Output the [X, Y] coordinate of the center of the cell containing the given text.  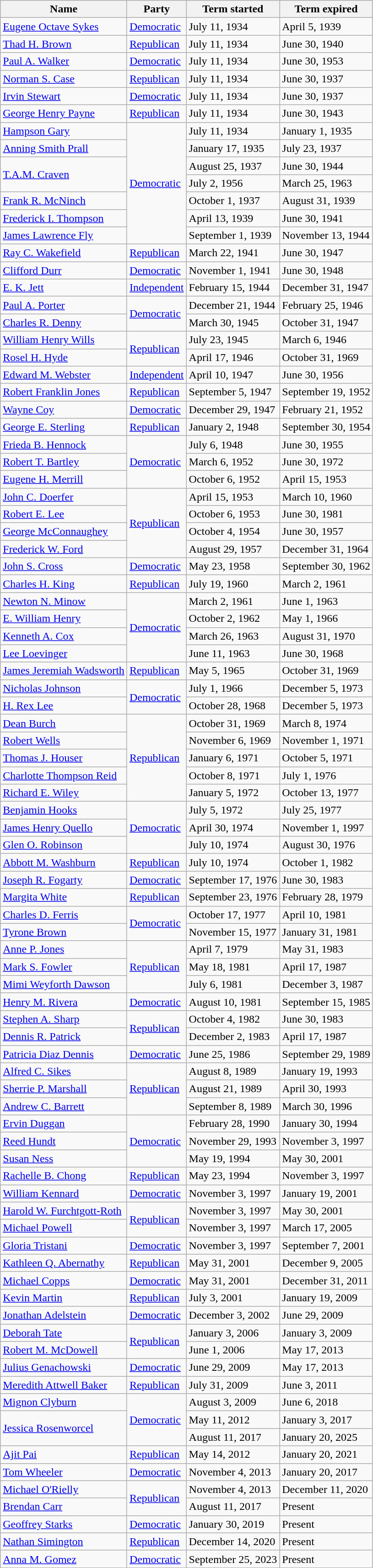
Anna M. Gomez [64, 1559]
August 8, 1989 [233, 1072]
Charles H. King [64, 584]
July 6, 1948 [233, 444]
December 31, 1964 [326, 549]
Sherrie P. Marshall [64, 1089]
January 20, 2021 [326, 1455]
June 25, 1986 [233, 1054]
Dean Burch [64, 723]
September 30, 1962 [326, 566]
December 21, 1944 [233, 305]
Deborah Tate [64, 1333]
May 5, 1965 [233, 671]
William Henry Wills [64, 340]
George E. Sterling [64, 427]
Ray C. Wakefield [64, 253]
June 30, 1956 [326, 375]
October 31, 1947 [326, 323]
December 31, 2011 [326, 1280]
May 19, 1994 [233, 1158]
September 23, 1976 [233, 897]
Eugene H. Merrill [64, 479]
December 11, 2020 [326, 1489]
John C. Doerfer [64, 496]
Henry M. Rivera [64, 1002]
September 25, 2023 [233, 1559]
July 31, 2009 [233, 1385]
February 25, 1946 [326, 305]
March 25, 1963 [326, 183]
March 30, 1945 [233, 323]
January 20, 2017 [326, 1472]
July 19, 1960 [233, 584]
George McConnaughey [64, 532]
James Henry Quello [64, 828]
June 1, 1963 [326, 601]
July 5, 1972 [233, 810]
Eugene Octave Sykes [64, 27]
Newton N. Minow [64, 601]
April 17, 1946 [233, 357]
January 6, 1971 [233, 758]
Gloria Tristani [64, 1245]
Robert M. McDowell [64, 1350]
Anne P. Jones [64, 949]
August 21, 1989 [233, 1089]
Thad H. Brown [64, 44]
November 1, 1971 [326, 740]
March 6, 1952 [233, 462]
October 6, 1952 [233, 479]
August 25, 1937 [233, 166]
November 1, 1997 [326, 828]
June 30, 1968 [326, 653]
March 10, 1960 [326, 496]
December 3, 1987 [326, 984]
Mimi Weyforth Dawson [64, 984]
December 3, 2002 [233, 1315]
August 30, 1976 [326, 845]
April 10, 1947 [233, 375]
November 15, 1977 [233, 932]
January 19, 2001 [326, 1193]
August 10, 1981 [233, 1002]
January 30, 1994 [326, 1124]
Tom Wheeler [64, 1472]
Frederick W. Ford [64, 549]
June 30, 1953 [326, 61]
January 17, 1935 [233, 148]
January 31, 1981 [326, 932]
Patricia Diaz Dennis [64, 1054]
March 22, 1941 [233, 253]
December 9, 2005 [326, 1263]
October 4, 1954 [233, 532]
June 11, 1963 [233, 653]
October 5, 1971 [326, 758]
Susan Ness [64, 1158]
Joseph R. Fogarty [64, 880]
H. Rex Lee [64, 706]
October 8, 1971 [233, 776]
October 1, 1937 [233, 200]
E. William Henry [64, 619]
June 30, 1944 [326, 166]
March 17, 2005 [326, 1228]
July 1, 1976 [326, 776]
Anning Smith Prall [64, 148]
January 19, 2009 [326, 1298]
Frieda B. Hennock [64, 444]
May 14, 2012 [233, 1455]
Jonathan Adelstein [64, 1315]
May 18, 1981 [233, 967]
September 29, 1989 [326, 1054]
Party [157, 9]
September 1, 1939 [233, 236]
September 17, 1976 [233, 880]
September 15, 1985 [326, 1002]
Mark S. Fowler [64, 967]
February 15, 1944 [233, 288]
May 31, 1983 [326, 949]
September 30, 1954 [326, 427]
January 19, 1993 [326, 1072]
July 2, 1956 [233, 183]
January 3, 2009 [326, 1333]
Brendan Carr [64, 1507]
Charles D. Ferris [64, 915]
January 20, 2025 [326, 1437]
Frederick I. Thompson [64, 218]
May 11, 2012 [233, 1420]
Robert Wells [64, 740]
Nicholas Johnson [64, 688]
June 3, 2011 [326, 1385]
October 6, 1953 [233, 514]
December 14, 2020 [233, 1541]
Mignon Clyburn [64, 1402]
Lee Loevinger [64, 653]
June 30, 1981 [326, 514]
November 6, 1969 [233, 740]
Robert Franklin Jones [64, 392]
January 30, 2019 [233, 1524]
July 6, 1981 [233, 984]
October 17, 1977 [233, 915]
May 1, 1966 [326, 619]
January 3, 2006 [233, 1333]
Nathan Simington [64, 1541]
Abbott M. Washburn [64, 862]
June 1, 2006 [233, 1350]
Rosel H. Hyde [64, 357]
September 5, 1947 [233, 392]
Alfred C. Sikes [64, 1072]
George Henry Payne [64, 113]
Michael Copps [64, 1280]
Geoffrey Starks [64, 1524]
July 25, 1977 [326, 810]
Dennis R. Patrick [64, 1036]
January 5, 1972 [233, 793]
Julius Genachowski [64, 1368]
April 7, 1979 [233, 949]
Michael O'Rielly [64, 1489]
Stephen A. Sharp [64, 1019]
October 1, 1982 [326, 862]
June 30, 1947 [326, 253]
December 2, 1983 [233, 1036]
Kevin Martin [64, 1298]
February 28, 1979 [326, 897]
Paul A. Porter [64, 305]
Charlotte Thompson Reid [64, 776]
Hampson Gary [64, 131]
Term expired [326, 9]
July 23, 1937 [326, 148]
April 13, 1939 [233, 218]
William Kennard [64, 1193]
James Lawrence Fly [64, 236]
November 1, 1941 [233, 270]
Richard E. Wiley [64, 793]
June 30, 1940 [326, 44]
January 2, 1948 [233, 427]
June 30, 1943 [326, 113]
Kathleen Q. Abernathy [64, 1263]
November 29, 1993 [233, 1141]
April 10, 1981 [326, 915]
Reed Hundt [64, 1141]
December 31, 1947 [326, 288]
September 7, 2001 [326, 1245]
October 13, 1977 [326, 793]
Robert E. Lee [64, 514]
July 1, 1966 [233, 688]
Ajit Pai [64, 1455]
Ervin Duggan [64, 1124]
May 23, 1994 [233, 1176]
January 3, 2017 [326, 1420]
Tyrone Brown [64, 932]
Rachelle B. Chong [64, 1176]
September 19, 1952 [326, 392]
June 30, 1972 [326, 462]
Glen O. Robinson [64, 845]
August 3, 2009 [233, 1402]
Name [64, 9]
Jessica Rosenworcel [64, 1428]
Term started [233, 9]
Andrew C. Barrett [64, 1106]
John S. Cross [64, 566]
June 30, 1957 [326, 532]
Thomas J. Houser [64, 758]
Robert T. Bartley [64, 462]
January 1, 1935 [326, 131]
March 6, 1946 [326, 340]
July 3, 2001 [233, 1298]
August 29, 1957 [233, 549]
Margita White [64, 897]
Irvin Stewart [64, 96]
Kenneth A. Cox [64, 636]
Clifford Durr [64, 270]
October 4, 1982 [233, 1019]
July 23, 1945 [233, 340]
Edward M. Webster [64, 375]
November 13, 1944 [326, 236]
February 21, 1952 [326, 410]
December 29, 1947 [233, 410]
March 8, 1974 [326, 723]
March 30, 1996 [326, 1106]
Benjamin Hooks [64, 810]
April 30, 1974 [233, 828]
Meredith Attwell Baker [64, 1385]
February 28, 1990 [233, 1124]
April 5, 1939 [326, 27]
Paul A. Walker [64, 61]
June 6, 2018 [326, 1402]
James Jeremiah Wadsworth [64, 671]
March 26, 1963 [233, 636]
May 23, 1958 [233, 566]
April 30, 1993 [326, 1089]
E. K. Jett [64, 288]
Wayne Coy [64, 410]
Michael Powell [64, 1228]
June 30, 1948 [326, 270]
June 30, 1941 [326, 218]
October 2, 1962 [233, 619]
Frank R. McNinch [64, 200]
August 31, 1970 [326, 636]
T.A.M. Craven [64, 174]
August 31, 1939 [326, 200]
Harold W. Furchtgott-Roth [64, 1211]
October 28, 1968 [233, 706]
Charles R. Denny [64, 323]
June 30, 1955 [326, 444]
Norman S. Case [64, 79]
September 8, 1989 [233, 1106]
